Capture the cell that displays the provided text and extract its [x, y] central coordinate. 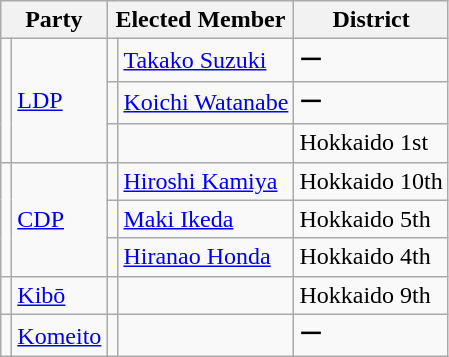
District [371, 20]
Maki Ikeda [206, 219]
Hokkaido 4th [371, 257]
Kibō [60, 295]
Takako Suzuki [206, 60]
Hiranao Honda [206, 257]
Hokkaido 10th [371, 181]
Hokkaido 9th [371, 295]
CDP [60, 219]
Koichi Watanabe [206, 102]
Hiroshi Kamiya [206, 181]
Party [54, 20]
LDP [60, 100]
Elected Member [200, 20]
Komeito [60, 336]
Hokkaido 5th [371, 219]
Hokkaido 1st [371, 143]
